Search for the cell housing the specified text and yield its [x, y] center coordinate. 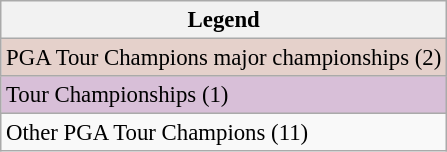
Other PGA Tour Champions (11) [224, 133]
Legend [224, 20]
Tour Championships (1) [224, 95]
PGA Tour Champions major championships (2) [224, 58]
